Provide the (x, y) coordinate of the cell's center where the given text is located.  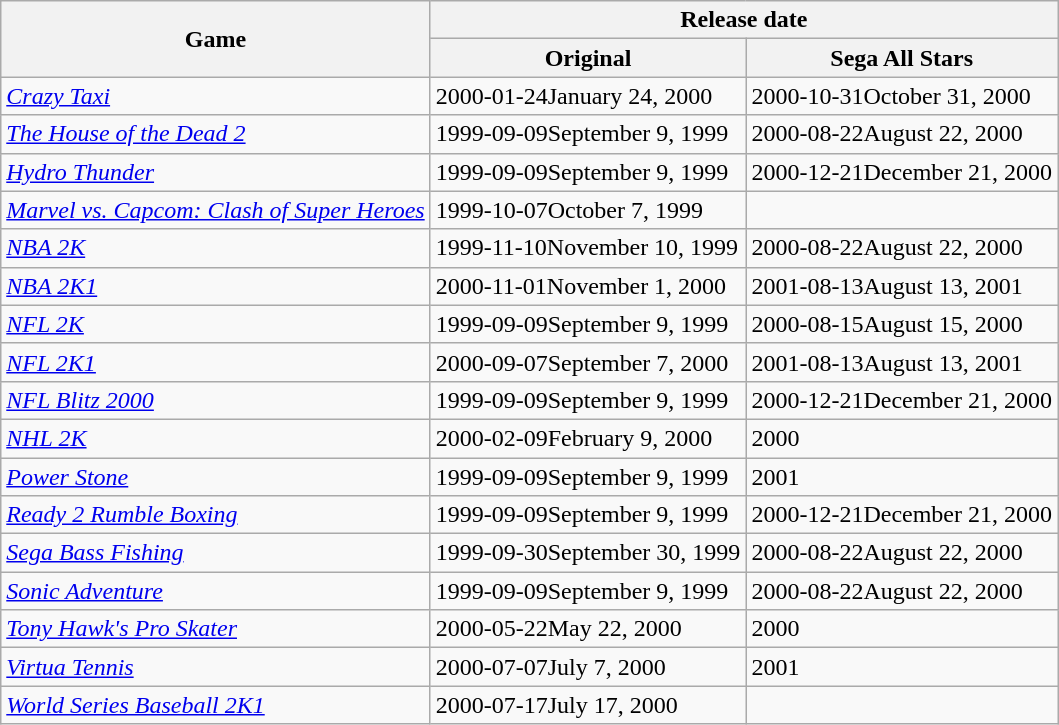
Original (588, 58)
NFL Blitz 2000 (216, 400)
World Series Baseball 2K1 (216, 705)
1999-11-10November 10, 1999 (588, 248)
NFL 2K (216, 324)
Virtua Tennis (216, 667)
Crazy Taxi (216, 96)
2000-08-15August 15, 2000 (902, 324)
2000-07-17July 17, 2000 (588, 705)
NBA 2K1 (216, 286)
Sonic Adventure (216, 591)
The House of the Dead 2 (216, 134)
2000-05-22May 22, 2000 (588, 629)
Sega All Stars (902, 58)
Tony Hawk's Pro Skater (216, 629)
Ready 2 Rumble Boxing (216, 515)
Release date (744, 20)
2000-10-31October 31, 2000 (902, 96)
NFL 2K1 (216, 362)
1999-09-30September 30, 1999 (588, 553)
2000-11-01November 1, 2000 (588, 286)
1999-10-07October 7, 1999 (588, 210)
2000-02-09February 9, 2000 (588, 438)
2000-09-07September 7, 2000 (588, 362)
NHL 2K (216, 438)
Hydro Thunder (216, 172)
2000-01-24January 24, 2000 (588, 96)
Marvel vs. Capcom: Clash of Super Heroes (216, 210)
Sega Bass Fishing (216, 553)
Game (216, 39)
Power Stone (216, 477)
2000-07-07July 7, 2000 (588, 667)
NBA 2K (216, 248)
